Return the [X, Y] coordinate for the center point of the cell that contains the specified text.  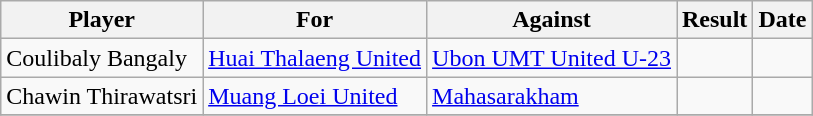
Coulibaly Bangaly [102, 58]
Date [782, 20]
Huai Thalaeng United [315, 58]
Against [552, 20]
Player [102, 20]
Mahasarakham [552, 96]
Ubon UMT United U-23 [552, 58]
Result [714, 20]
Muang Loei United [315, 96]
For [315, 20]
Chawin Thirawatsri [102, 96]
